Search for the cell housing the specified text and yield its [x, y] center coordinate. 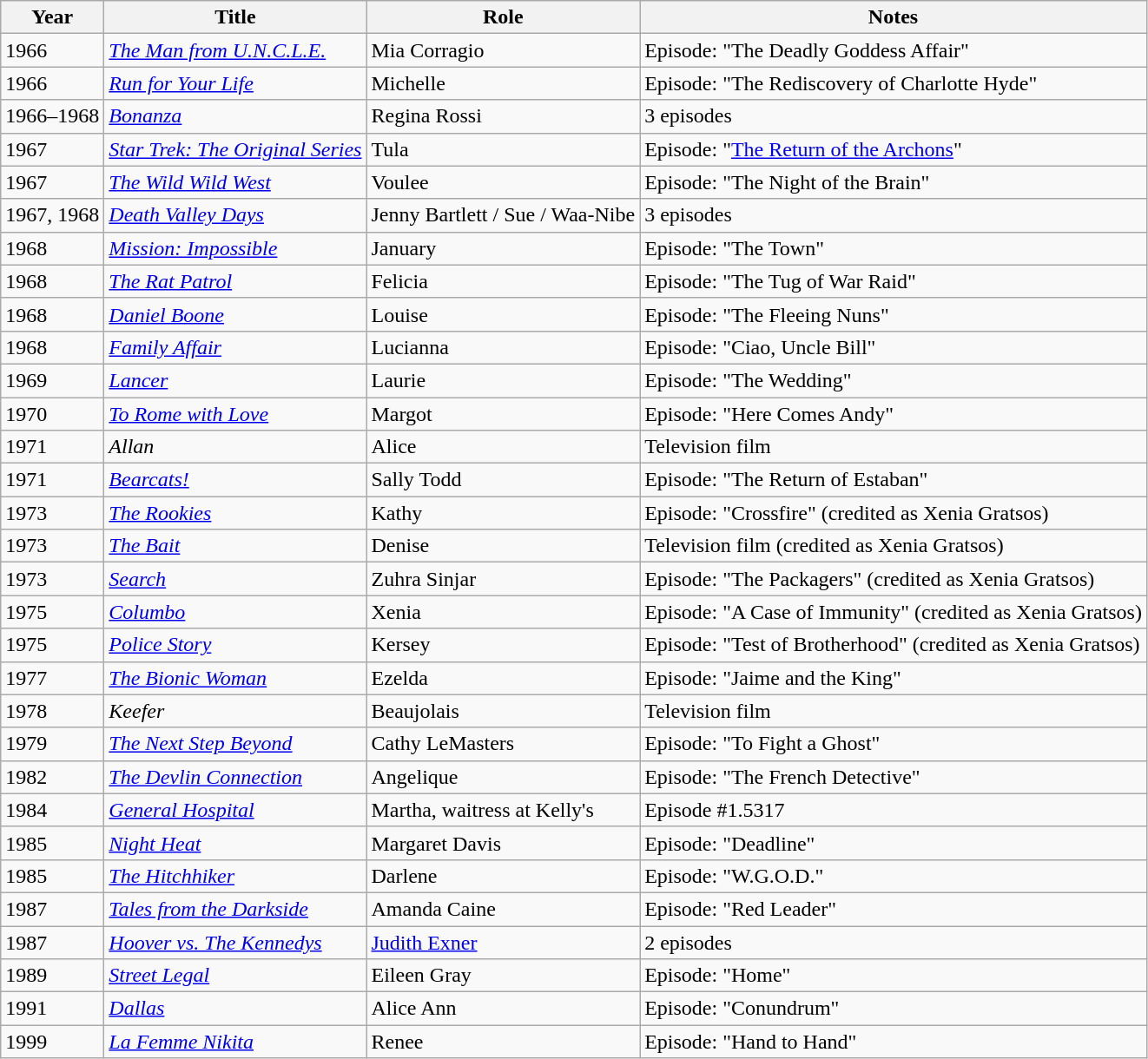
Run for Your Life [235, 83]
Episode: "Red Leader" [894, 909]
The Hitchhiker [235, 876]
Episode: "Jaime and the King" [894, 678]
Lancer [235, 380]
Episode: "Test of Brotherhood" (credited as Xenia Gratsos) [894, 645]
1966–1968 [52, 116]
Regina Rossi [504, 116]
Episode: "The Packagers" (credited as Xenia Gratsos) [894, 579]
Episode: "W.G.O.D." [894, 876]
Louise [504, 314]
Ezelda [504, 678]
Police Story [235, 645]
1977 [52, 678]
Darlene [504, 876]
1967, 1968 [52, 215]
Death Valley Days [235, 215]
1970 [52, 414]
La Femme Nikita [235, 1042]
Denise [504, 546]
1991 [52, 1009]
The Bionic Woman [235, 678]
Night Heat [235, 843]
The Bait [235, 546]
Episode: "The Night of the Brain" [894, 182]
Episode: "The Town" [894, 248]
1982 [52, 777]
Alice Ann [504, 1009]
Year [52, 17]
Episode: "Deadline" [894, 843]
1984 [52, 810]
Cathy LeMasters [504, 744]
Margot [504, 414]
Tula [504, 149]
Episode: "Home" [894, 976]
Judith Exner [504, 942]
The Rookies [235, 513]
Amanda Caine [504, 909]
Episode: "To Fight a Ghost" [894, 744]
Episode: "The Deadly Goddess Affair" [894, 50]
Zuhra Sinjar [504, 579]
1969 [52, 380]
Lucianna [504, 347]
Renee [504, 1042]
Hoover vs. The Kennedys [235, 942]
Star Trek: The Original Series [235, 149]
Episode: "The Return of Estaban" [894, 480]
To Rome with Love [235, 414]
Street Legal [235, 976]
The Devlin Connection [235, 777]
Episode: "Ciao, Uncle Bill" [894, 347]
Episode: "Crossfire" (credited as Xenia Gratsos) [894, 513]
The Man from U.N.C.L.E. [235, 50]
Title [235, 17]
1978 [52, 711]
Episode: "Hand to Hand" [894, 1042]
Mia Corragio [504, 50]
The Next Step Beyond [235, 744]
Beaujolais [504, 711]
1979 [52, 744]
Daniel Boone [235, 314]
Eileen Gray [504, 976]
Role [504, 17]
1999 [52, 1042]
Episode: "A Case of Immunity" (credited as Xenia Gratsos) [894, 612]
Margaret Davis [504, 843]
Allan [235, 447]
Keefer [235, 711]
Angelique [504, 777]
Xenia [504, 612]
Michelle [504, 83]
Episode: "The Rediscovery of Charlotte Hyde" [894, 83]
Mission: Impossible [235, 248]
Felicia [504, 281]
Dallas [235, 1009]
Episode: "The Wedding" [894, 380]
Family Affair [235, 347]
Columbo [235, 612]
Kathy [504, 513]
Alice [504, 447]
Episode #1.5317 [894, 810]
The Rat Patrol [235, 281]
2 episodes [894, 942]
Episode: "The Return of the Archons" [894, 149]
Martha, waitress at Kelly's [504, 810]
Episode: "The Fleeing Nuns" [894, 314]
Bonanza [235, 116]
January [504, 248]
General Hospital [235, 810]
Laurie [504, 380]
Television film (credited as Xenia Gratsos) [894, 546]
Jenny Bartlett / Sue / Waa-Nibe [504, 215]
Notes [894, 17]
The Wild Wild West [235, 182]
1989 [52, 976]
Search [235, 579]
Episode: "Conundrum" [894, 1009]
Episode: "Here Comes Andy" [894, 414]
Episode: "The French Detective" [894, 777]
Episode: "The Tug of War Raid" [894, 281]
Voulee [504, 182]
Sally Todd [504, 480]
Kersey [504, 645]
Tales from the Darkside [235, 909]
Bearcats! [235, 480]
